Search for the cell housing the specified text and yield its [X, Y] center coordinate. 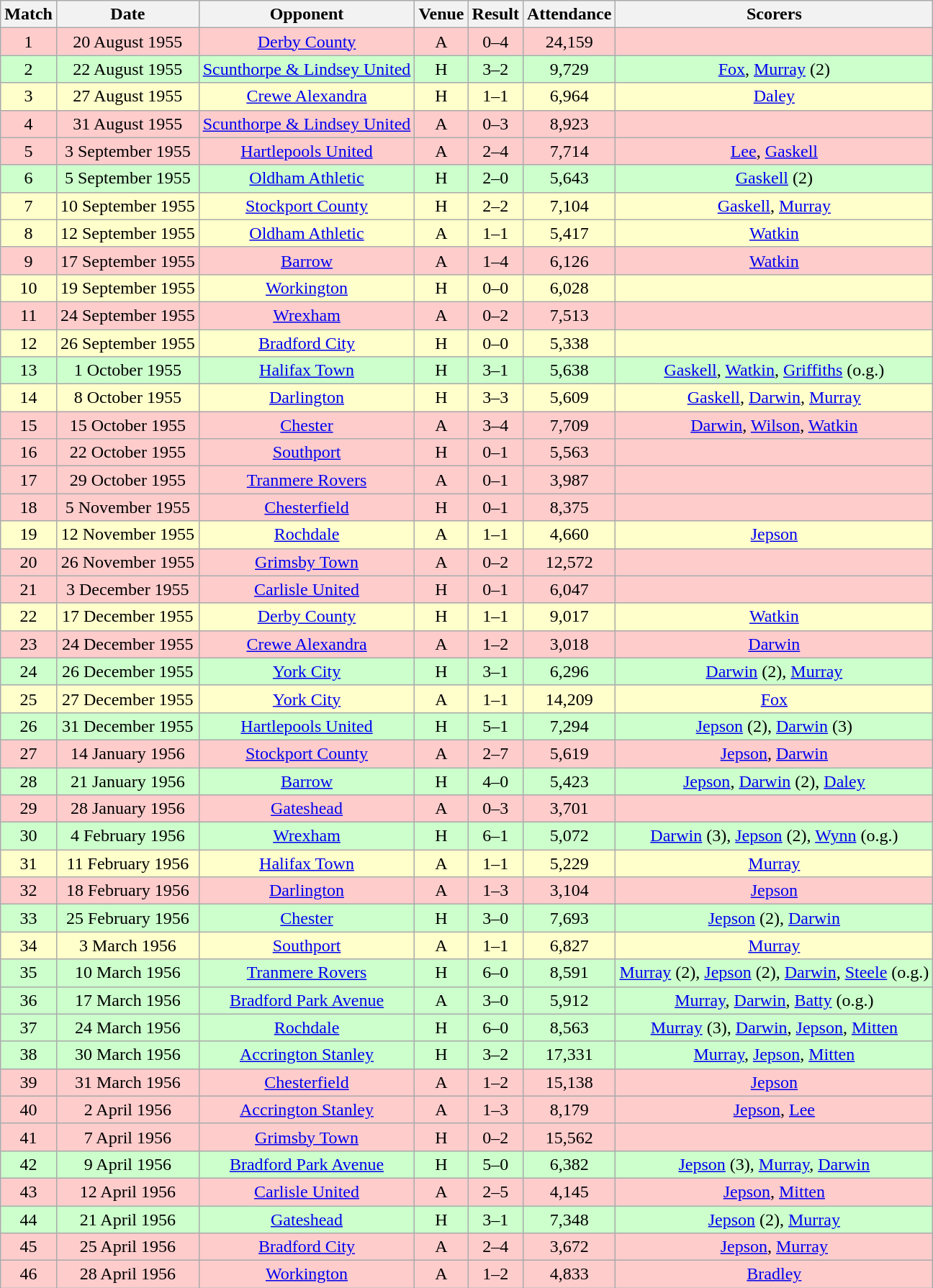
3–3 [495, 398]
7,709 [569, 425]
6,382 [569, 1164]
40 [29, 1110]
27 [29, 753]
35 [29, 973]
9 April 1956 [127, 1164]
24 [29, 671]
5,423 [569, 781]
17 March 1956 [127, 1000]
14 [29, 398]
Lee, Gaskell [775, 151]
41 [29, 1137]
31 August 1955 [127, 124]
5 September 1955 [127, 178]
46 [29, 1274]
7 [29, 206]
31 March 1956 [127, 1082]
4 [29, 124]
Gaskell (2) [775, 178]
27 August 1955 [127, 96]
Murray, Darwin, Batty (o.g.) [775, 1000]
26 December 1955 [127, 671]
18 [29, 507]
5,338 [569, 343]
36 [29, 1000]
9,729 [569, 69]
12,572 [569, 562]
6,827 [569, 945]
3,104 [569, 891]
Scorers [775, 14]
5,638 [569, 371]
7,104 [569, 206]
6 [29, 178]
13 [29, 371]
9,017 [569, 617]
2 April 1956 [127, 1110]
8 [29, 233]
7,348 [569, 1220]
32 [29, 891]
5,417 [569, 233]
20 [29, 562]
8,179 [569, 1110]
Daley [775, 96]
6,047 [569, 589]
Jepson, Lee [775, 1110]
1 October 1955 [127, 371]
8,375 [569, 507]
28 [29, 781]
1 [29, 42]
25 April 1956 [127, 1247]
15,138 [569, 1082]
11 February 1956 [127, 863]
5,912 [569, 1000]
6,126 [569, 260]
Result [495, 14]
Murray, Jepson, Mitten [775, 1055]
3,701 [569, 809]
Jepson, Mitten [775, 1192]
Date [127, 14]
Jepson (2), Murray [775, 1220]
Jepson, Darwin [775, 753]
5,619 [569, 753]
Match [29, 14]
0–4 [495, 42]
5,229 [569, 863]
22 October 1955 [127, 453]
20 August 1955 [127, 42]
8,923 [569, 124]
Jepson (2), Darwin [775, 918]
24 December 1955 [127, 644]
6,964 [569, 96]
Darwin [775, 644]
30 [29, 836]
6–1 [495, 836]
14 January 1956 [127, 753]
31 December 1955 [127, 726]
Fox, Murray (2) [775, 69]
27 December 1955 [127, 699]
Jepson (3), Murray, Darwin [775, 1164]
30 March 1956 [127, 1055]
8 October 1955 [127, 398]
Darwin (3), Jepson (2), Wynn (o.g.) [775, 836]
Opponent [307, 14]
7,513 [569, 315]
2–0 [495, 178]
5,563 [569, 453]
5,643 [569, 178]
Darwin (2), Murray [775, 671]
2 [29, 69]
Murray (2), Jepson (2), Darwin, Steele (o.g.) [775, 973]
17 December 1955 [127, 617]
31 [29, 863]
5–0 [495, 1164]
Jepson, Darwin (2), Daley [775, 781]
4,833 [569, 1274]
7,714 [569, 151]
Attendance [569, 14]
29 [29, 809]
5–1 [495, 726]
Jepson (2), Darwin (3) [775, 726]
28 April 1956 [127, 1274]
39 [29, 1082]
22 [29, 617]
10 September 1955 [127, 206]
37 [29, 1028]
4 February 1956 [127, 836]
18 February 1956 [127, 891]
14,209 [569, 699]
7,294 [569, 726]
23 [29, 644]
15,562 [569, 1137]
8,591 [569, 973]
42 [29, 1164]
Murray (3), Darwin, Jepson, Mitten [775, 1028]
3 December 1955 [127, 589]
15 October 1955 [127, 425]
5,609 [569, 398]
26 September 1955 [127, 343]
3 September 1955 [127, 151]
29 October 1955 [127, 480]
2–7 [495, 753]
3,018 [569, 644]
21 [29, 589]
22 August 1955 [127, 69]
38 [29, 1055]
Gaskell, Murray [775, 206]
24 September 1955 [127, 315]
12 [29, 343]
17 September 1955 [127, 260]
43 [29, 1192]
1–4 [495, 260]
33 [29, 918]
15 [29, 425]
25 February 1956 [127, 918]
16 [29, 453]
21 April 1956 [127, 1220]
Gaskell, Darwin, Murray [775, 398]
5 November 1955 [127, 507]
12 November 1955 [127, 535]
3–4 [495, 425]
17 [29, 480]
3 [29, 96]
Darwin, Wilson, Watkin [775, 425]
Venue [441, 14]
2–2 [495, 206]
3,672 [569, 1247]
19 September 1955 [127, 288]
44 [29, 1220]
17,331 [569, 1055]
4–0 [495, 781]
2–5 [495, 1192]
25 [29, 699]
6,028 [569, 288]
10 [29, 288]
10 March 1956 [127, 973]
12 September 1955 [127, 233]
4,145 [569, 1192]
Gaskell, Watkin, Griffiths (o.g.) [775, 371]
9 [29, 260]
5 [29, 151]
5,072 [569, 836]
21 January 1956 [127, 781]
45 [29, 1247]
3 March 1956 [127, 945]
11 [29, 315]
3,987 [569, 480]
8,563 [569, 1028]
4,660 [569, 535]
24 March 1956 [127, 1028]
Jepson, Murray [775, 1247]
26 November 1955 [127, 562]
Bradley [775, 1274]
26 [29, 726]
7,693 [569, 918]
34 [29, 945]
6,296 [569, 671]
12 April 1956 [127, 1192]
7 April 1956 [127, 1137]
19 [29, 535]
28 January 1956 [127, 809]
24,159 [569, 42]
Fox [775, 699]
